Locate the cell with the specified text and output its (x, y) center coordinate. 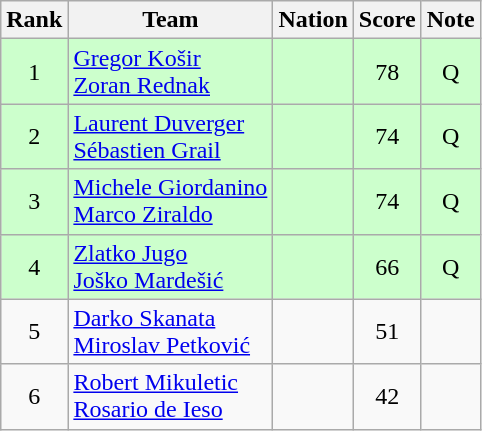
5 (34, 332)
Zlatko JugoJoško Mardešić (170, 266)
66 (387, 266)
Robert MikuleticRosario de Ieso (170, 396)
6 (34, 396)
Rank (34, 20)
Gregor KoširZoran Rednak (170, 72)
Darko SkanataMiroslav Petković (170, 332)
3 (34, 202)
2 (34, 136)
4 (34, 266)
1 (34, 72)
51 (387, 332)
Note (450, 20)
78 (387, 72)
Score (387, 20)
Michele GiordaninoMarco Ziraldo (170, 202)
Laurent DuvergerSébastien Grail (170, 136)
Nation (313, 20)
Team (170, 20)
42 (387, 396)
